Pinpoint the cell where the given text exists, returning its (x, y) midpoint coordinate. 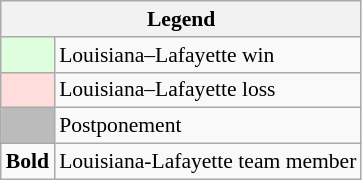
Postponement (208, 126)
Legend (182, 19)
Louisiana-Lafayette team member (208, 162)
Louisiana–Lafayette loss (208, 90)
Louisiana–Lafayette win (208, 55)
Bold (28, 162)
